Detect which cell encompasses the target text, then output its [X, Y] center coordinate. 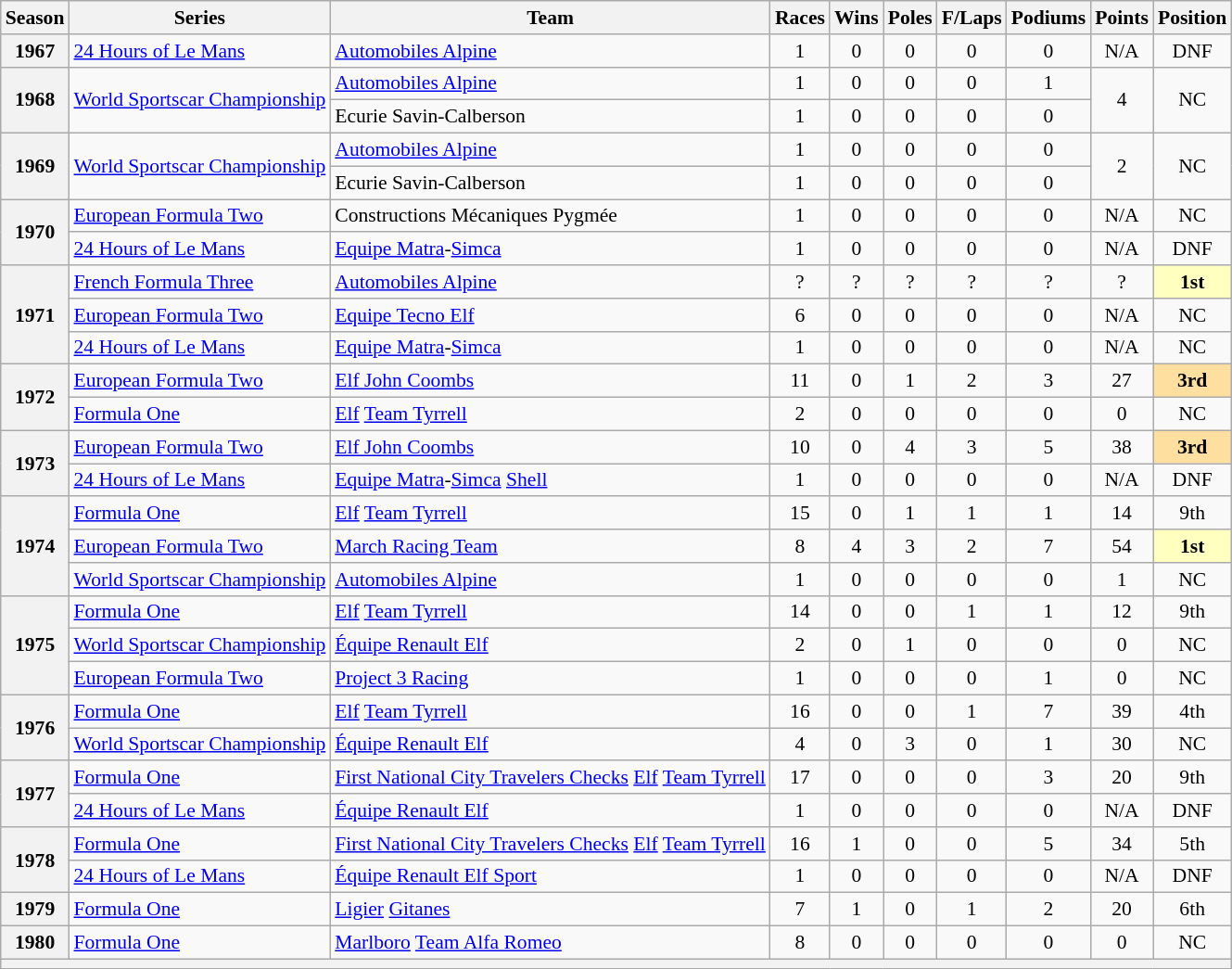
4th [1192, 711]
Series [199, 18]
12 [1122, 612]
1976 [35, 727]
Races [800, 18]
27 [1122, 381]
6 [800, 315]
Poles [910, 18]
Points [1122, 18]
17 [800, 778]
Season [35, 18]
1967 [35, 51]
Wins [857, 18]
F/Laps [972, 18]
Project 3 Racing [551, 679]
Équipe Renault Elf Sport [551, 876]
1969 [35, 167]
6th [1192, 910]
1973 [35, 464]
1970 [35, 232]
39 [1122, 711]
Ligier Gitanes [551, 910]
1977 [35, 794]
Marlboro Team Alfa Romeo [551, 943]
10 [800, 447]
30 [1122, 745]
1979 [35, 910]
5th [1192, 844]
Constructions Mécaniques Pygmée [551, 216]
1974 [35, 547]
1968 [35, 100]
Equipe Matra-Simca Shell [551, 480]
1972 [35, 397]
15 [800, 514]
Podiums [1049, 18]
1978 [35, 861]
11 [800, 381]
54 [1122, 546]
1971 [35, 315]
Equipe Tecno Elf [551, 315]
38 [1122, 447]
Team [551, 18]
1975 [35, 645]
Position [1192, 18]
March Racing Team [551, 546]
French Formula Three [199, 282]
1980 [35, 943]
34 [1122, 844]
